Return the (x, y) coordinate for the center point of the cell that contains the specified text.  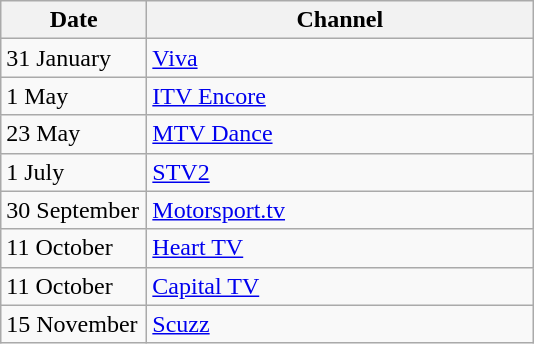
30 September (74, 210)
Capital TV (340, 286)
23 May (74, 134)
STV2 (340, 172)
1 May (74, 96)
ITV Encore (340, 96)
1 July (74, 172)
Date (74, 20)
Heart TV (340, 248)
15 November (74, 324)
Motorsport.tv (340, 210)
Viva (340, 58)
Scuzz (340, 324)
31 January (74, 58)
MTV Dance (340, 134)
Channel (340, 20)
